Capture the cell that displays the provided text and extract its (x, y) central coordinate. 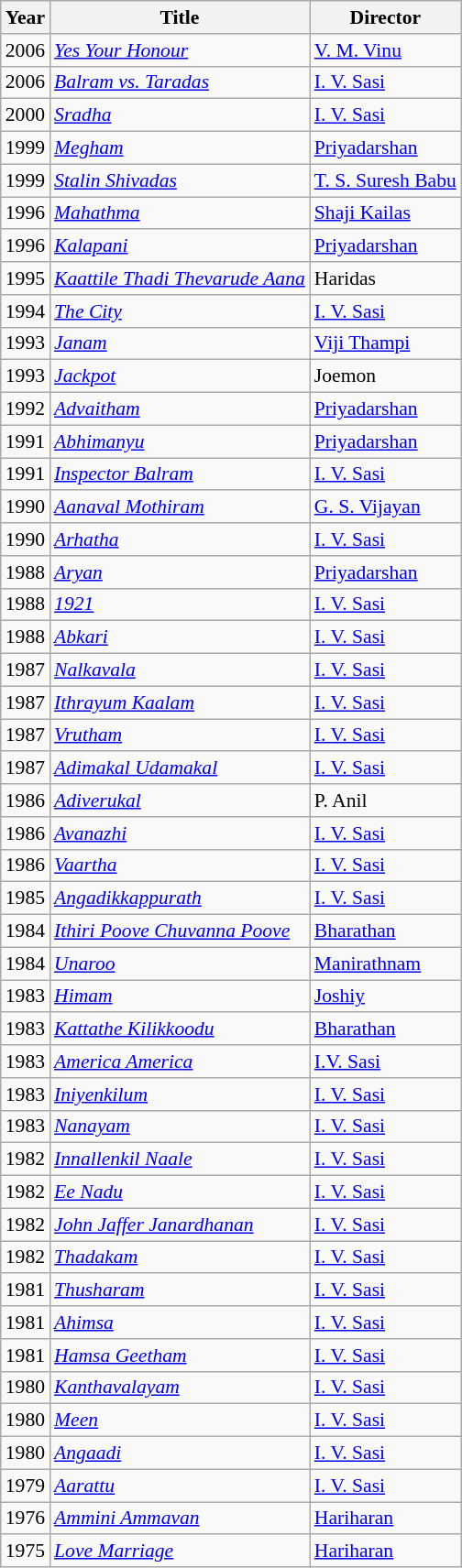
Inspector Balram (180, 474)
Jackpot (180, 376)
Hamsa Geetham (180, 1356)
Love Marriage (180, 1552)
1995 (26, 278)
Kaattile Thadi Thevarude Aana (180, 278)
Year (26, 17)
Meen (180, 1421)
1976 (26, 1519)
Megham (180, 148)
Arhatha (180, 539)
Advaitham (180, 409)
Adiverukal (180, 800)
Kattathe Kilikkoodu (180, 1029)
Ithrayum Kaalam (180, 702)
Shaji Kailas (385, 213)
Aryan (180, 572)
Angadikkappurath (180, 898)
Joshiy (385, 996)
2000 (26, 115)
T. S. Suresh Babu (385, 180)
1992 (26, 409)
Aarattu (180, 1486)
Angaadi (180, 1454)
G. S. Vijayan (385, 507)
Aanaval Mothiram (180, 507)
Viji Thampi (385, 343)
Balram vs. Taradas (180, 82)
Sradha (180, 115)
Adimakal Udamakal (180, 768)
John Jaffer Janardhanan (180, 1225)
Vaartha (180, 866)
Thusharam (180, 1290)
1985 (26, 898)
Ee Nadu (180, 1192)
Thadakam (180, 1258)
Unaroo (180, 964)
Mahathma (180, 213)
Iniyenkilum (180, 1094)
Abkari (180, 637)
Abhimanyu (180, 441)
Title (180, 17)
Nanayam (180, 1127)
America America (180, 1062)
Nalkavala (180, 670)
1994 (26, 311)
Manirathnam (385, 964)
1979 (26, 1486)
V. M. Vinu (385, 50)
P. Anil (385, 800)
Kanthavalayam (180, 1388)
Vrutham (180, 735)
Kalapani (180, 246)
Yes Your Honour (180, 50)
Director (385, 17)
Avanazhi (180, 833)
Stalin Shivadas (180, 180)
Innallenkil Naale (180, 1160)
Ahimsa (180, 1323)
Ithiri Poove Chuvanna Poove (180, 931)
Ammini Ammavan (180, 1519)
The City (180, 311)
1921 (180, 604)
Janam (180, 343)
Haridas (385, 278)
1975 (26, 1552)
I.V. Sasi (385, 1062)
Himam (180, 996)
Joemon (385, 376)
